Pinpoint the cell where the given text exists, returning its (x, y) midpoint coordinate. 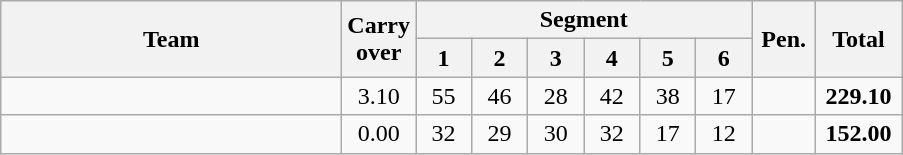
3.10 (379, 96)
Total (858, 39)
0.00 (379, 134)
Carry over (379, 39)
Pen. (784, 39)
12 (724, 134)
3 (556, 58)
38 (668, 96)
55 (444, 96)
2 (500, 58)
30 (556, 134)
29 (500, 134)
6 (724, 58)
42 (612, 96)
46 (500, 96)
5 (668, 58)
4 (612, 58)
Segment (584, 20)
152.00 (858, 134)
Team (172, 39)
1 (444, 58)
28 (556, 96)
229.10 (858, 96)
